Search for the cell housing the specified text and yield its [x, y] center coordinate. 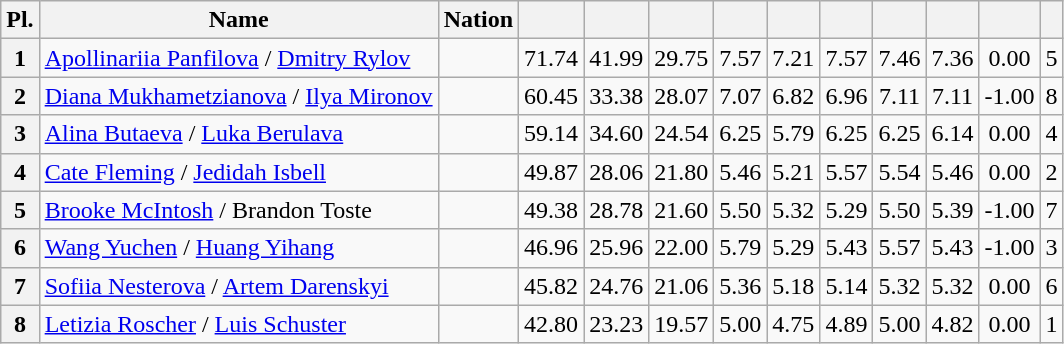
45.82 [552, 286]
34.60 [616, 134]
5.54 [900, 172]
Letizia Roscher / Luis Schuster [238, 324]
7.46 [900, 58]
4.82 [952, 324]
Alina Butaeva / Luka Berulava [238, 134]
5.21 [794, 172]
Wang Yuchen / Huang Yihang [238, 248]
41.99 [616, 58]
33.38 [616, 96]
5.14 [846, 286]
21.06 [682, 286]
Pl. [20, 20]
71.74 [552, 58]
60.45 [552, 96]
7.21 [794, 58]
5.39 [952, 210]
4.89 [846, 324]
Cate Fleming / Jedidah Isbell [238, 172]
Diana Mukhametzianova / Ilya Mironov [238, 96]
6.96 [846, 96]
5.36 [740, 286]
5.18 [794, 286]
46.96 [552, 248]
24.54 [682, 134]
6.82 [794, 96]
21.80 [682, 172]
7.36 [952, 58]
4.75 [794, 324]
25.96 [616, 248]
23.23 [616, 324]
28.78 [616, 210]
49.38 [552, 210]
Apollinariia Panfilova / Dmitry Rylov [238, 58]
Brooke McIntosh / Brandon Toste [238, 210]
49.87 [552, 172]
7.07 [740, 96]
28.07 [682, 96]
Nation [478, 20]
19.57 [682, 324]
21.60 [682, 210]
Name [238, 20]
24.76 [616, 286]
Sofiia Nesterova / Artem Darenskyi [238, 286]
42.80 [552, 324]
6.14 [952, 134]
59.14 [552, 134]
29.75 [682, 58]
28.06 [616, 172]
22.00 [682, 248]
